Search for the cell housing the specified text and yield its [x, y] center coordinate. 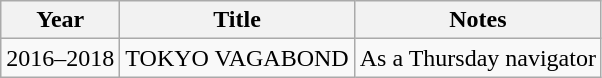
As a Thursday navigator [478, 58]
Notes [478, 20]
2016–2018 [60, 58]
TOKYO VAGABOND [237, 58]
Year [60, 20]
Title [237, 20]
